Return the (x, y) coordinate for the center point of the cell that contains the specified text.  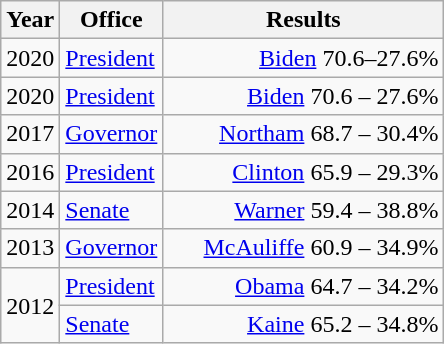
Biden 70.6 – 27.6% (304, 96)
McAuliffe 60.9 – 34.9% (304, 248)
Biden 70.6–27.6% (304, 58)
Warner 59.4 – 38.8% (304, 210)
Year (30, 20)
2017 (30, 134)
Results (304, 20)
2013 (30, 248)
2014 (30, 210)
Office (112, 20)
2016 (30, 172)
Northam 68.7 – 30.4% (304, 134)
2012 (30, 305)
Kaine 65.2 – 34.8% (304, 324)
Obama 64.7 – 34.2% (304, 286)
Clinton 65.9 – 29.3% (304, 172)
